Extract the [x, y] coordinate from the center of the cell holding the provided text.  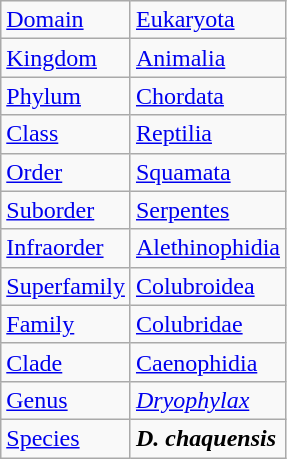
Class [66, 134]
Serpentes [208, 210]
Clade [66, 362]
Colubroidea [208, 286]
D. chaquensis [208, 438]
Family [66, 324]
Genus [66, 400]
Species [66, 438]
Animalia [208, 58]
Superfamily [66, 286]
Colubridae [208, 324]
Chordata [208, 96]
Caenophidia [208, 362]
Reptilia [208, 134]
Dryophylax [208, 400]
Order [66, 172]
Infraorder [66, 248]
Squamata [208, 172]
Kingdom [66, 58]
Suborder [66, 210]
Alethinophidia [208, 248]
Eukaryota [208, 20]
Domain [66, 20]
Phylum [66, 96]
